Scan for the cell matching the given text and deliver its (x, y) coordinate at center. 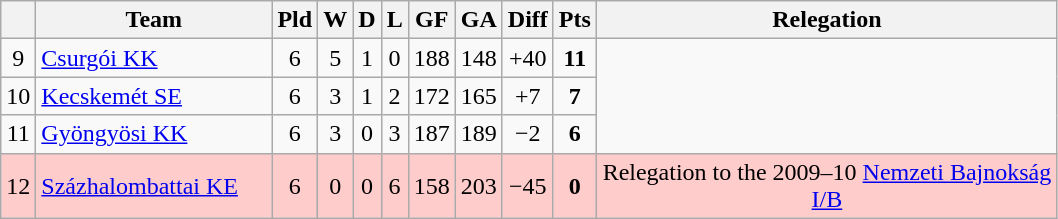
L (394, 20)
Pld (295, 20)
Relegation to the 2009–10 Nemzeti Bajnokság I/B (826, 186)
148 (478, 58)
GA (478, 20)
172 (432, 96)
7 (574, 96)
2 (394, 96)
188 (432, 58)
D (367, 20)
5 (336, 58)
Gyöngyösi KK (154, 134)
187 (432, 134)
GF (432, 20)
+40 (528, 58)
−45 (528, 186)
Relegation (826, 20)
158 (432, 186)
Team (154, 20)
Diff (528, 20)
Százhalombattai KE (154, 186)
+7 (528, 96)
W (336, 20)
189 (478, 134)
9 (18, 58)
Pts (574, 20)
Kecskemét SE (154, 96)
203 (478, 186)
Csurgói KK (154, 58)
−2 (528, 134)
165 (478, 96)
12 (18, 186)
10 (18, 96)
